Detect which cell encompasses the target text, then output its (x, y) center coordinate. 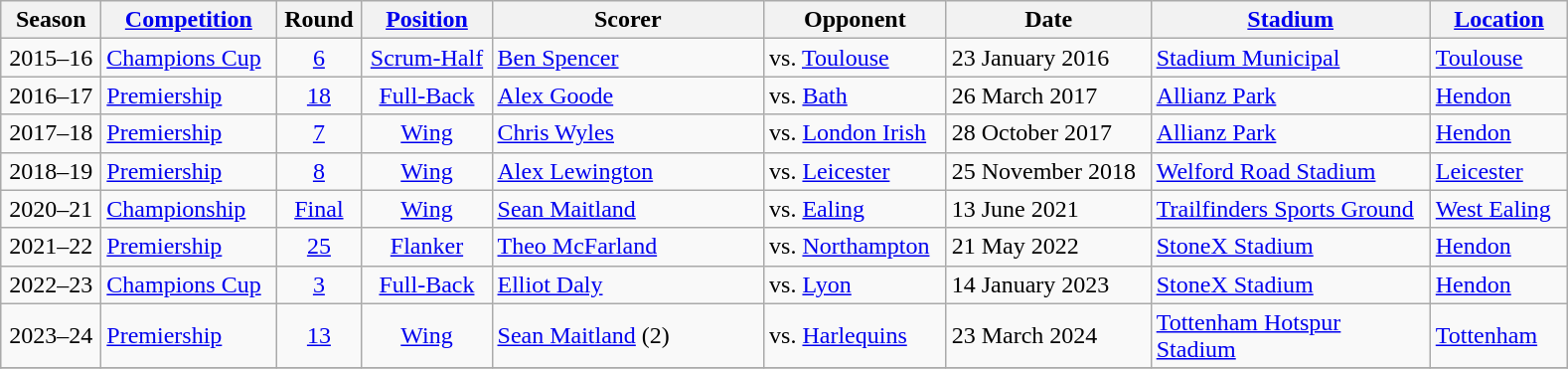
Theo McFarland (628, 247)
Final (319, 209)
Competition (189, 20)
2016–17 (52, 95)
Elliot Daly (628, 284)
Stadium Municipal (1290, 58)
Leicester (1498, 171)
Location (1498, 20)
Season (52, 20)
Alex Lewington (628, 171)
2023–24 (52, 336)
Date (1048, 20)
Scrum-Half (427, 58)
18 (319, 95)
West Ealing (1498, 209)
6 (319, 58)
26 March 2017 (1048, 95)
23 January 2016 (1048, 58)
Flanker (427, 247)
21 May 2022 (1048, 247)
Chris Wyles (628, 133)
Trailfinders Sports Ground (1290, 209)
Scorer (628, 20)
23 March 2024 (1048, 336)
2018–19 (52, 171)
Sean Maitland (2) (628, 336)
Toulouse (1498, 58)
Tottenham (1498, 336)
2017–18 (52, 133)
28 October 2017 (1048, 133)
13 (319, 336)
7 (319, 133)
Position (427, 20)
vs. Northampton (856, 247)
2022–23 (52, 284)
25 (319, 247)
Sean Maitland (628, 209)
Ben Spencer (628, 58)
2021–22 (52, 247)
Championship (189, 209)
3 (319, 284)
2015–16 (52, 58)
vs. Lyon (856, 284)
vs. London Irish (856, 133)
Alex Goode (628, 95)
vs. Leicester (856, 171)
Opponent (856, 20)
vs. Bath (856, 95)
vs. Ealing (856, 209)
8 (319, 171)
2020–21 (52, 209)
25 November 2018 (1048, 171)
Stadium (1290, 20)
Round (319, 20)
vs. Toulouse (856, 58)
13 June 2021 (1048, 209)
Welford Road Stadium (1290, 171)
Tottenham Hotspur Stadium (1290, 336)
14 January 2023 (1048, 284)
vs. Harlequins (856, 336)
